Find where the given text appears and provide that cell's center as [X, Y] coordinate. 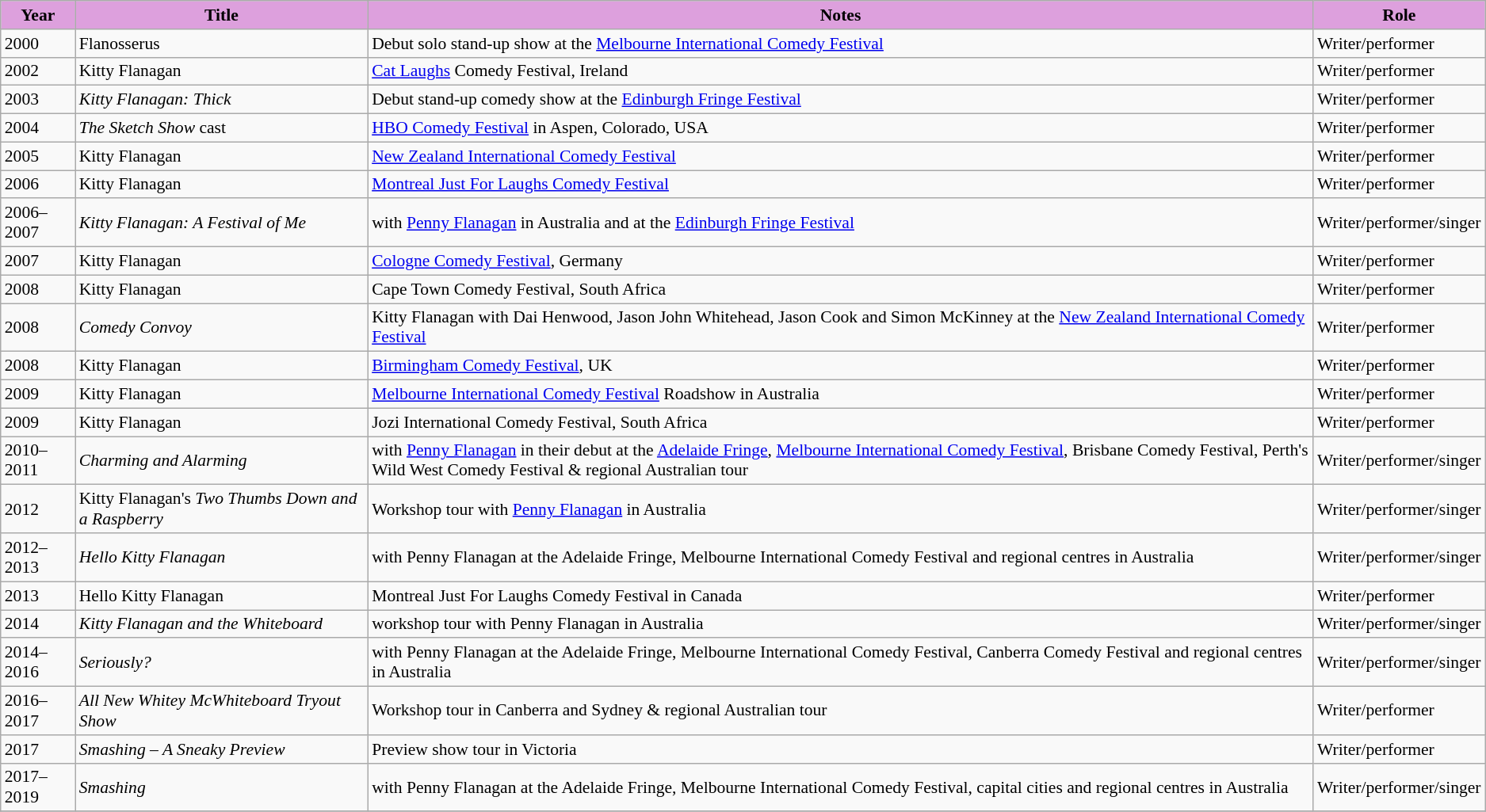
Debut stand-up comedy show at the Edinburgh Fringe Festival [840, 100]
2004 [38, 128]
Cologne Comedy Festival, Germany [840, 261]
Cape Town Comedy Festival, South Africa [840, 289]
2012–2013 [38, 558]
Smashing [222, 787]
Jozi International Comedy Festival, South Africa [840, 422]
Title [222, 15]
Notes [840, 15]
Montreal Just For Laughs Comedy Festival in Canada [840, 596]
2006–2007 [38, 223]
2016–2017 [38, 711]
Kitty Flanagan: Thick [222, 100]
with Penny Flanagan at the Adelaide Fringe, Melbourne International Comedy Festival, Canberra Comedy Festival and regional centres in Australia [840, 662]
2010–2011 [38, 461]
2002 [38, 71]
HBO Comedy Festival in Aspen, Colorado, USA [840, 128]
2007 [38, 261]
Smashing – A Sneaky Preview [222, 749]
Workshop tour in Canberra and Sydney & regional Australian tour [840, 711]
Seriously? [222, 662]
Role [1400, 15]
Year [38, 15]
with Penny Flanagan at the Adelaide Fringe, Melbourne International Comedy Festival and regional centres in Australia [840, 558]
2003 [38, 100]
Kitty Flanagan: A Festival of Me [222, 223]
Melbourne International Comedy Festival Roadshow in Australia [840, 395]
Birmingham Comedy Festival, UK [840, 366]
2013 [38, 596]
Montreal Just For Laughs Comedy Festival [840, 185]
New Zealand International Comedy Festival [840, 156]
2005 [38, 156]
Preview show tour in Victoria [840, 749]
2006 [38, 185]
2012 [38, 509]
Comedy Convoy [222, 328]
All New Whitey McWhiteboard Tryout Show [222, 711]
workshop tour with Penny Flanagan in Australia [840, 624]
with Penny Flanagan in Australia and at the Edinburgh Fringe Festival [840, 223]
Kitty Flanagan and the Whiteboard [222, 624]
2017 [38, 749]
2017–2019 [38, 787]
Flanosserus [222, 44]
with Penny Flanagan at the Adelaide Fringe, Melbourne International Comedy Festival, capital cities and regional centres in Australia [840, 787]
Kitty Flanagan with Dai Henwood, Jason John Whitehead, Jason Cook and Simon McKinney at the New Zealand International Comedy Festival [840, 328]
Workshop tour with Penny Flanagan in Australia [840, 509]
2014 [38, 624]
Debut solo stand-up show at the Melbourne International Comedy Festival [840, 44]
Cat Laughs Comedy Festival, Ireland [840, 71]
The Sketch Show cast [222, 128]
2014–2016 [38, 662]
Kitty Flanagan's Two Thumbs Down and a Raspberry [222, 509]
2000 [38, 44]
Charming and Alarming [222, 461]
